Find where the given text appears and provide that cell's center as [X, Y] coordinate. 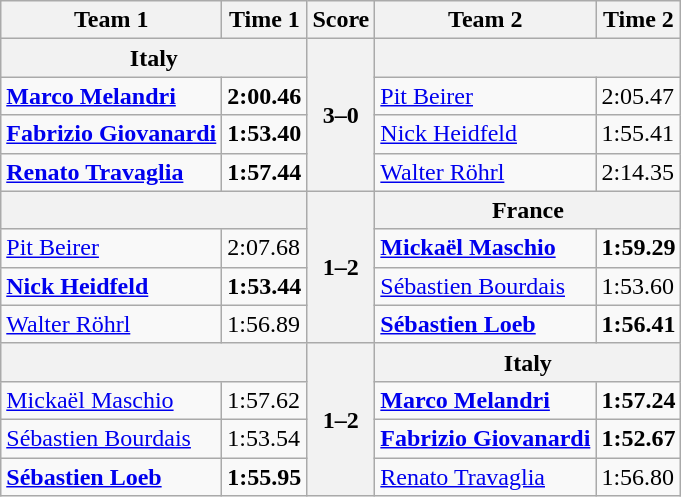
1:55.95 [264, 477]
1:57.44 [264, 172]
2:07.68 [264, 248]
Team 1 [112, 20]
2:14.35 [638, 172]
1:56.41 [638, 324]
Score [341, 20]
1:56.80 [638, 477]
Team 2 [486, 20]
2:05.47 [638, 96]
Time 2 [638, 20]
2:00.46 [264, 96]
1:53.60 [638, 286]
1:57.62 [264, 400]
1:57.24 [638, 400]
1:56.89 [264, 324]
1:53.40 [264, 134]
1:52.67 [638, 438]
1:55.41 [638, 134]
Time 1 [264, 20]
1:53.54 [264, 438]
1:53.44 [264, 286]
France [528, 210]
1:59.29 [638, 248]
3–0 [341, 115]
